Locate the cell with the specified text and output its (X, Y) center coordinate. 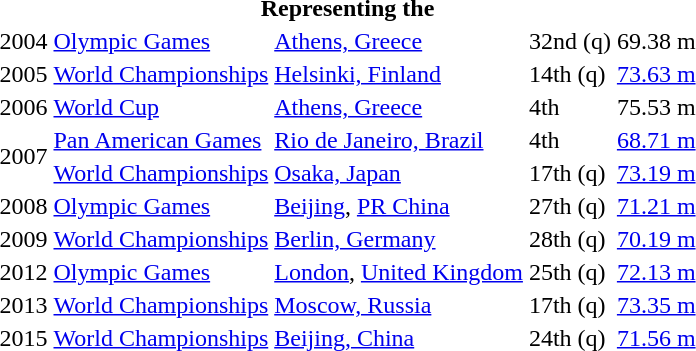
Rio de Janeiro, Brazil (399, 140)
London, United Kingdom (399, 272)
25th (q) (570, 272)
14th (q) (570, 74)
32nd (q) (570, 41)
Moscow, Russia (399, 305)
World Cup (161, 107)
28th (q) (570, 239)
Pan American Games (161, 140)
Beijing, PR China (399, 206)
Berlin, Germany (399, 239)
27th (q) (570, 206)
Osaka, Japan (399, 173)
Helsinki, Finland (399, 74)
